Find where the given text appears and provide that cell's center as (X, Y) coordinate. 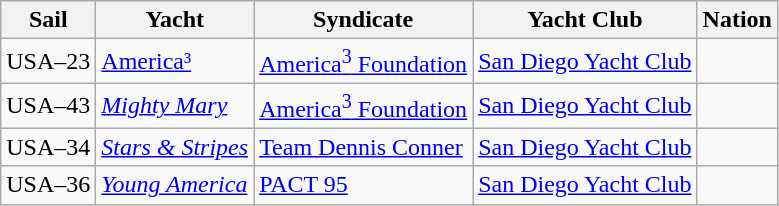
Yacht (175, 20)
USA–34 (48, 147)
Team Dennis Conner (364, 147)
Nation (737, 20)
PACT 95 (364, 185)
USA–36 (48, 185)
Mighty Mary (175, 106)
America³ (175, 62)
Stars & Stripes (175, 147)
USA–43 (48, 106)
Young America (175, 185)
Syndicate (364, 20)
Yacht Club (585, 20)
Sail (48, 20)
USA–23 (48, 62)
